Scan for the cell matching the given text and deliver its (X, Y) coordinate at center. 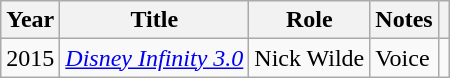
Notes (404, 20)
Voice (404, 58)
Nick Wilde (310, 58)
2015 (30, 58)
Title (154, 20)
Year (30, 20)
Role (310, 20)
Disney Infinity 3.0 (154, 58)
